Return [X, Y] of the center of cell containing provided text 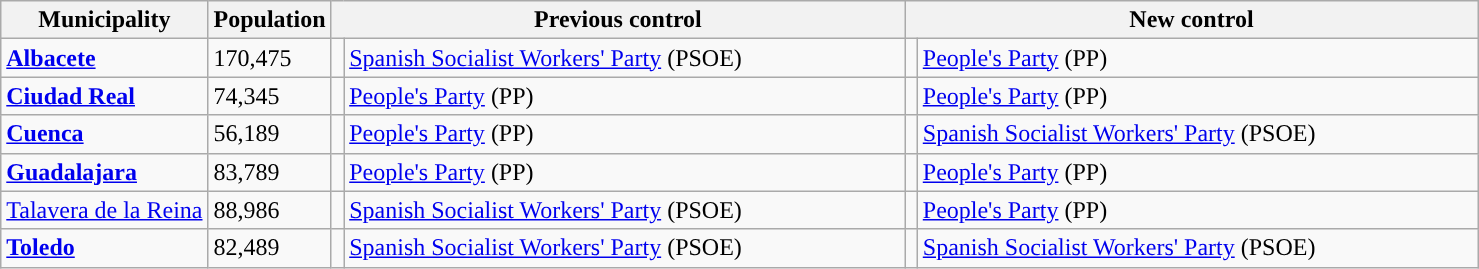
83,789 [270, 172]
Toledo [104, 248]
New control [1192, 20]
56,189 [270, 134]
82,489 [270, 248]
74,345 [270, 96]
170,475 [270, 58]
Ciudad Real [104, 96]
Albacete [104, 58]
Municipality [104, 20]
88,986 [270, 210]
Talavera de la Reina [104, 210]
Cuenca [104, 134]
Population [270, 20]
Previous control [618, 20]
Guadalajara [104, 172]
